Detect which cell encompasses the target text, then output its [x, y] center coordinate. 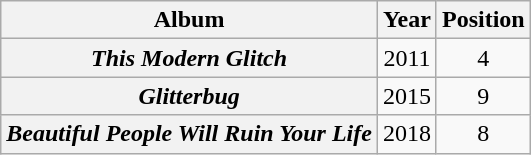
Year [406, 20]
Album [190, 20]
Position [483, 20]
2015 [406, 96]
9 [483, 96]
8 [483, 134]
Beautiful People Will Ruin Your Life [190, 134]
This Modern Glitch [190, 58]
2018 [406, 134]
4 [483, 58]
Glitterbug [190, 96]
2011 [406, 58]
